From the cell containing the given text, extract its center point as [x, y] coordinate. 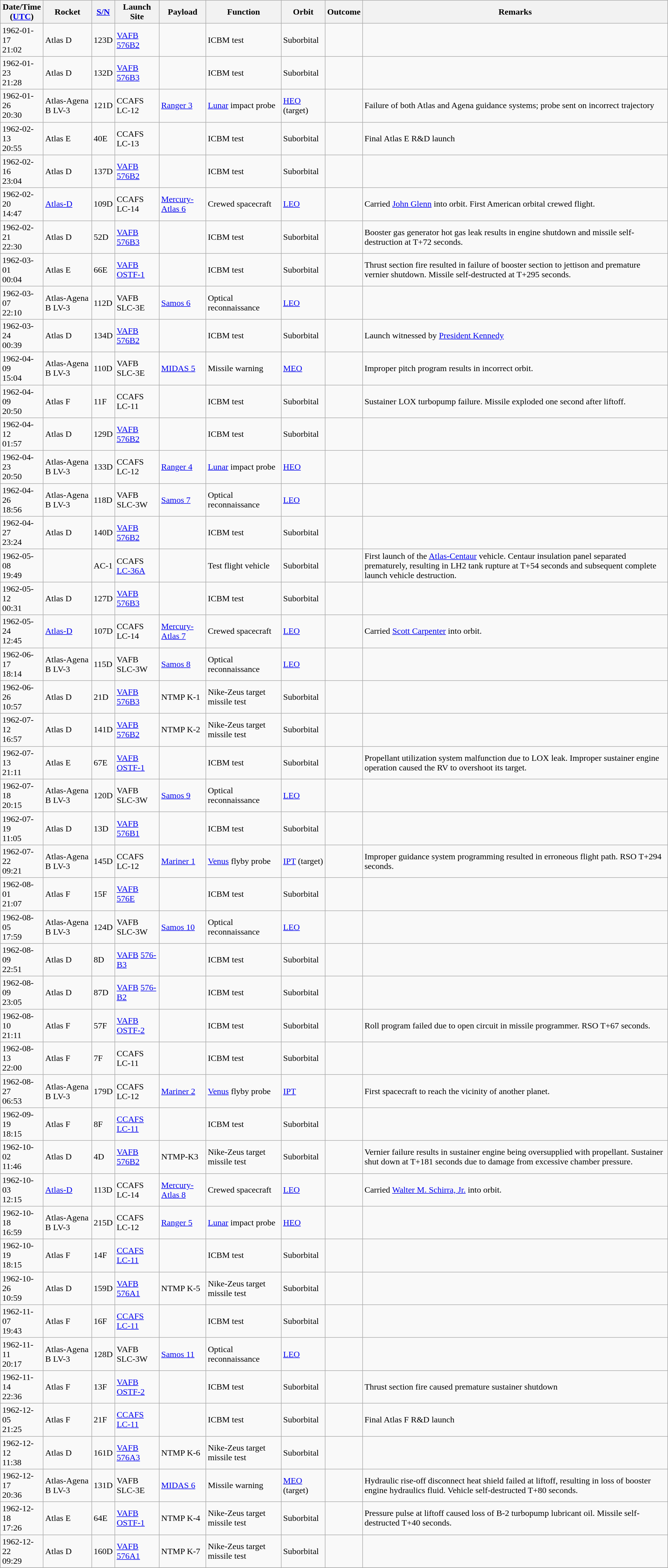
Function [243, 12]
132D [103, 73]
1962-08-0922:51 [22, 960]
107D [103, 631]
Launch Site [137, 12]
131D [103, 1486]
64E [103, 1518]
1962-08-0517:59 [22, 927]
Carried Walter M. Schirra, Jr. into orbit. [515, 1190]
VAFB 576B1 [137, 828]
Samos 8 [183, 664]
123D [103, 40]
1962-01-1721:02 [22, 40]
1962-03-0722:10 [22, 303]
1962-12-2209:29 [22, 1551]
87D [103, 993]
124D [103, 927]
Final Atlas E R&D launch [515, 138]
137D [103, 171]
1962-10-0312:15 [22, 1190]
VAFB 576A3 [137, 1452]
Samos 6 [183, 303]
1962-08-0923:05 [22, 993]
NTMP-K3 [183, 1157]
NTMP K-6 [183, 1452]
MEO (target) [303, 1486]
1962-04-0915:04 [22, 368]
NTMP K-1 [183, 697]
Ranger 5 [183, 1223]
1962-11-1120:17 [22, 1354]
NTMP K-7 [183, 1551]
S/N [103, 12]
1962-12-0521:25 [22, 1420]
141D [103, 730]
159D [103, 1288]
1962-02-1320:55 [22, 138]
52D [103, 237]
1962-08-2706:53 [22, 1091]
66E [103, 270]
1962-04-1201:57 [22, 434]
1962-09-1918:15 [22, 1124]
1962-04-2618:56 [22, 500]
110D [103, 368]
AC-1 [103, 566]
CCAFS LC-36A [137, 566]
11F [103, 401]
1962-06-2610:57 [22, 697]
VAFB 576-B3 [137, 960]
1962-05-0819:49 [22, 566]
1962-10-1816:59 [22, 1223]
Mercury-Atlas 7 [183, 631]
Ranger 4 [183, 467]
Failure of both Atlas and Agena guidance systems; probe sent on incorrect trajectory [515, 106]
1962-11-0719:43 [22, 1321]
Samos 9 [183, 795]
1962-03-2400:39 [22, 335]
IPT [303, 1091]
Test flight vehicle [243, 566]
NTMP K-5 [183, 1288]
First spacecraft to reach the vicinity of another planet. [515, 1091]
Samos 7 [183, 500]
Booster gas generator hot gas leak results in engine shutdown and missile self-destruction at T+72 seconds. [515, 237]
Mercury-Atlas 8 [183, 1190]
160D [103, 1551]
113D [103, 1190]
127D [103, 598]
NTMP K-4 [183, 1518]
1962-07-1321:11 [22, 763]
1962-11-1422:36 [22, 1387]
Outcome [344, 12]
Launch witnessed by President Kennedy [515, 335]
Thrust section fire caused premature sustainer shutdown [515, 1387]
Propellant utilization system malfunction due to LOX leak. Improper sustainer engine operation caused the RV to overshoot its target. [515, 763]
1962-01-2620:30 [22, 106]
Rocket [67, 12]
Roll program failed due to open circuit in missile programmer. RSO T+67 seconds. [515, 1026]
8F [103, 1124]
1962-10-0211:46 [22, 1157]
21F [103, 1420]
NTMP K-2 [183, 730]
1962-10-2610:59 [22, 1288]
1962-04-2320:50 [22, 467]
Mariner 1 [183, 861]
1962-12-1211:38 [22, 1452]
1962-10-1918:15 [22, 1255]
134D [103, 335]
4D [103, 1157]
MIDAS 6 [183, 1486]
112D [103, 303]
1962-05-2412:45 [22, 631]
1962-03-0100:04 [22, 270]
128D [103, 1354]
Date/Time(UTC) [22, 12]
1962-07-1911:05 [22, 828]
7F [103, 1058]
15F [103, 894]
16F [103, 1321]
IPT (target) [303, 861]
Ranger 3 [183, 106]
57F [103, 1026]
40E [103, 138]
MEO [303, 368]
13D [103, 828]
1962-07-1820:15 [22, 795]
Mercury-Atlas 6 [183, 204]
Mariner 2 [183, 1091]
1962-05-1200:31 [22, 598]
179D [103, 1091]
21D [103, 697]
Samos 11 [183, 1354]
109D [103, 204]
1962-06-1718:14 [22, 664]
1962-07-2209:21 [22, 861]
14F [103, 1255]
1962-12-1817:26 [22, 1518]
Thrust section fire resulted in failure of booster section to jettison and premature vernier shutdown. Missile self-destructed at T+295 seconds. [515, 270]
120D [103, 795]
133D [103, 467]
MIDAS 5 [183, 368]
118D [103, 500]
8D [103, 960]
Remarks [515, 12]
HEO (target) [303, 106]
67E [103, 763]
1962-08-0121:07 [22, 894]
1962-01-2321:28 [22, 73]
VAFB 576E [137, 894]
1962-02-1623:04 [22, 171]
215D [103, 1223]
VAFB 576-B2 [137, 993]
Carried Scott Carpenter into orbit. [515, 631]
1962-07-1216:57 [22, 730]
Pressure pulse at liftoff caused loss of B-2 turbopump lubricant oil. Missile self-destructed T+40 seconds. [515, 1518]
1962-08-1021:11 [22, 1026]
Carried John Glenn into orbit. First American orbital crewed flight. [515, 204]
129D [103, 434]
Samos 10 [183, 927]
Orbit [303, 12]
1962-08-1322:00 [22, 1058]
121D [103, 106]
Sustainer LOX turbopump failure. Missile exploded one second after liftoff. [515, 401]
Payload [183, 12]
1962-12-1720:36 [22, 1486]
140D [103, 533]
Improper pitch program results in incorrect orbit. [515, 368]
161D [103, 1452]
1962-02-2014:47 [22, 204]
Final Atlas F R&D launch [515, 1420]
Improper guidance system programming resulted in erroneous flight path. RSO T+294 seconds. [515, 861]
115D [103, 664]
1962-02-2122:30 [22, 237]
145D [103, 861]
1962-04-0920:50 [22, 401]
1962-04-2723:24 [22, 533]
13F [103, 1387]
CCAFS LC-13 [137, 138]
